Detect which cell encompasses the target text, then output its (x, y) center coordinate. 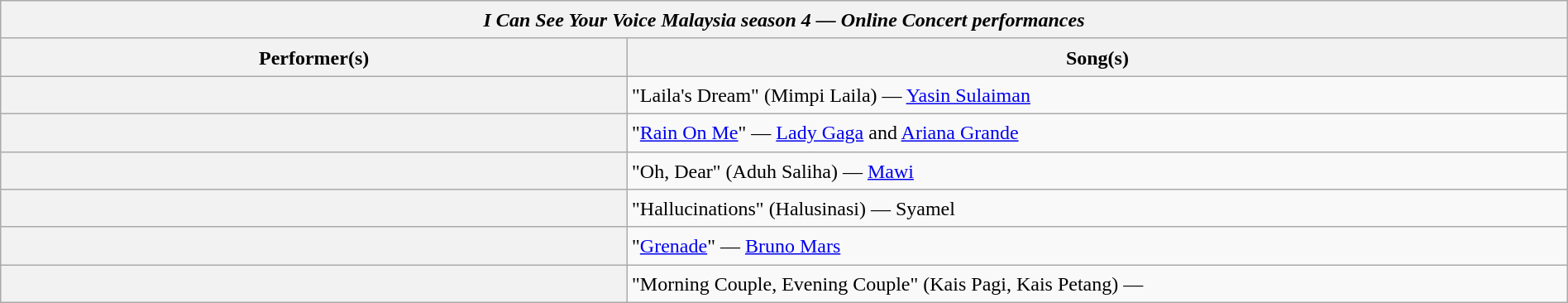
"Laila's Dream" (Mimpi Laila) — Yasin Sulaiman (1098, 95)
"Oh, Dear" (Aduh Saliha) — Mawi (1098, 171)
Performer(s) (314, 57)
Song(s) (1098, 57)
"Morning Couple, Evening Couple" (Kais Pagi, Kais Petang) — (1098, 284)
I Can See Your Voice Malaysia season 4 — Online Concert performances (784, 20)
"Rain On Me" — Lady Gaga and Ariana Grande (1098, 132)
"Hallucinations" (Halusinasi) — Syamel (1098, 209)
"Grenade" — Bruno Mars (1098, 246)
